Find where the given text appears and provide that cell's center as [X, Y] coordinate. 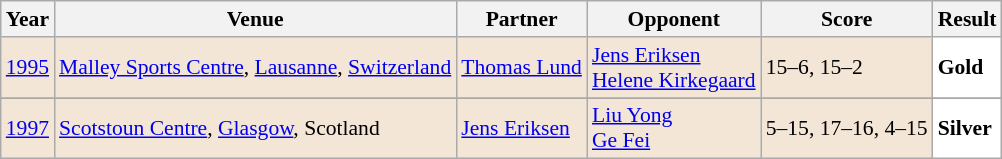
Opponent [674, 19]
Jens Eriksen Helene Kirkegaard [674, 68]
Jens Eriksen [522, 128]
15–6, 15–2 [847, 68]
Partner [522, 19]
Liu Yong Ge Fei [674, 128]
Year [28, 19]
Scotstoun Centre, Glasgow, Scotland [255, 128]
Silver [968, 128]
5–15, 17–16, 4–15 [847, 128]
Malley Sports Centre, Lausanne, Switzerland [255, 68]
Score [847, 19]
Result [968, 19]
Venue [255, 19]
Thomas Lund [522, 68]
1997 [28, 128]
1995 [28, 68]
Gold [968, 68]
